Search for the cell housing the specified text and yield its (x, y) center coordinate. 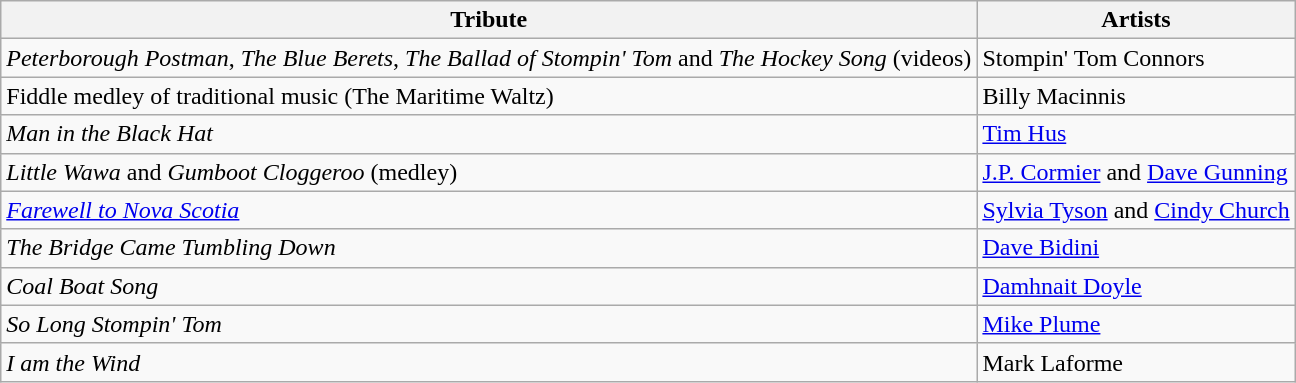
Billy Macinnis (1136, 96)
Stompin' Tom Connors (1136, 58)
Fiddle medley of traditional music (The Maritime Waltz) (489, 96)
So Long Stompin' Tom (489, 324)
Little Wawa and Gumboot Cloggeroo (medley) (489, 172)
Coal Boat Song (489, 286)
I am the Wind (489, 362)
Tim Hus (1136, 134)
Tribute (489, 20)
Peterborough Postman, The Blue Berets, The Ballad of Stompin' Tom and The Hockey Song (videos) (489, 58)
Sylvia Tyson and Cindy Church (1136, 210)
Damhnait Doyle (1136, 286)
Dave Bidini (1136, 248)
Man in the Black Hat (489, 134)
The Bridge Came Tumbling Down (489, 248)
J.P. Cormier and Dave Gunning (1136, 172)
Artists (1136, 20)
Farewell to Nova Scotia (489, 210)
Mark Laforme (1136, 362)
Mike Plume (1136, 324)
